Search for the cell housing the specified text and yield its (X, Y) center coordinate. 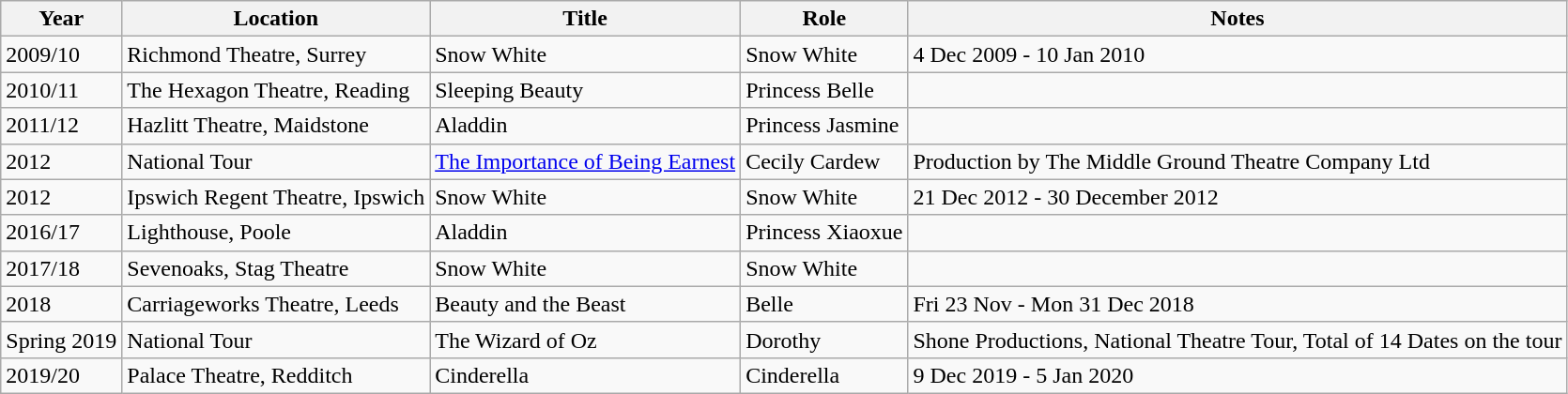
Location (276, 19)
Production by The Middle Ground Theatre Company Ltd (1237, 161)
Carriageworks Theatre, Leeds (276, 304)
Title (586, 19)
Richmond Theatre, Surrey (276, 54)
Princess Belle (824, 90)
Hazlitt Theatre, Maidstone (276, 126)
Role (824, 19)
Ipswich Regent Theatre, Ipswich (276, 197)
2019/20 (62, 375)
Sleeping Beauty (586, 90)
Sevenoaks, Stag Theatre (276, 268)
4 Dec 2009 - 10 Jan 2010 (1237, 54)
Shone Productions, National Theatre Tour, Total of 14 Dates on the tour (1237, 340)
21 Dec 2012 - 30 December 2012 (1237, 197)
Belle (824, 304)
2017/18 (62, 268)
2011/12 (62, 126)
2010/11 (62, 90)
The Hexagon Theatre, Reading (276, 90)
Spring 2019 (62, 340)
Princess Jasmine (824, 126)
Fri 23 Nov - Mon 31 Dec 2018 (1237, 304)
Palace Theatre, Redditch (276, 375)
2009/10 (62, 54)
Beauty and the Beast (586, 304)
Dorothy (824, 340)
Princess Xiaoxue (824, 233)
Year (62, 19)
2018 (62, 304)
Notes (1237, 19)
Lighthouse, Poole (276, 233)
The Wizard of Oz (586, 340)
The Importance of Being Earnest (586, 161)
Cecily Cardew (824, 161)
9 Dec 2019 - 5 Jan 2020 (1237, 375)
2016/17 (62, 233)
